Scan for the cell matching the given text and deliver its (X, Y) coordinate at center. 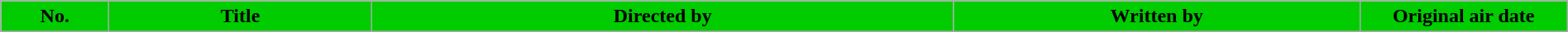
Title (240, 16)
Original air date (1464, 16)
Written by (1156, 16)
No. (55, 16)
Directed by (662, 16)
